Return the [x, y] coordinate for the center point of the cell that contains the specified text.  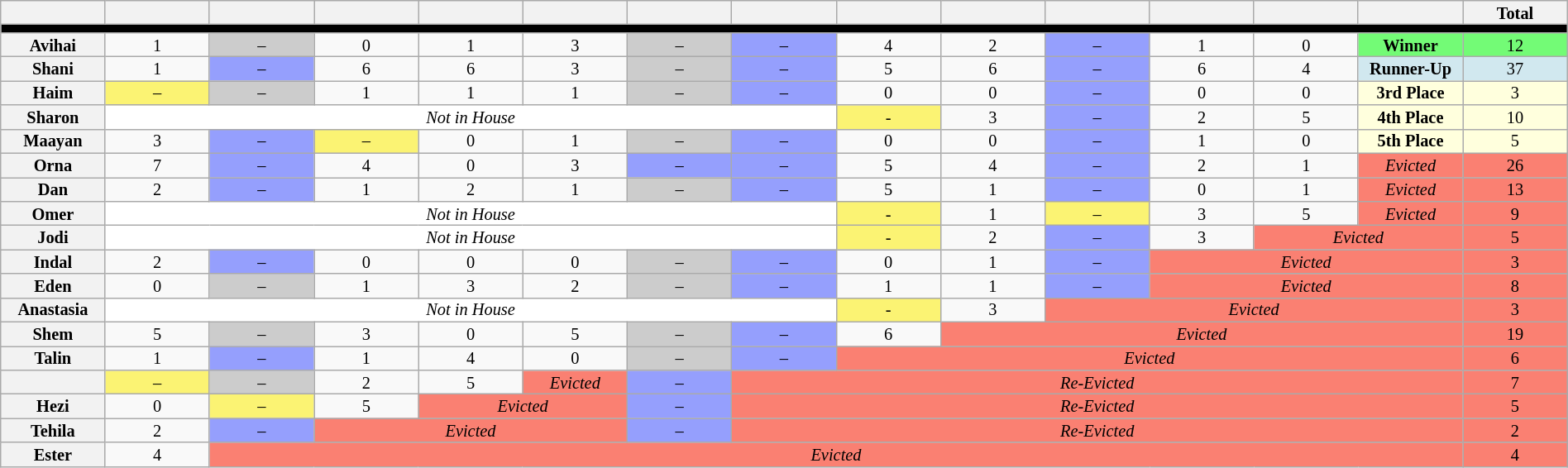
Maayan [53, 141]
5th Place [1410, 141]
10 [1515, 117]
4th Place [1410, 117]
Orna [53, 165]
Dan [53, 189]
Tehila [53, 430]
Haim [53, 93]
Runner-Up [1410, 68]
Total [1515, 12]
Shem [53, 334]
Hezi [53, 405]
12 [1515, 45]
37 [1515, 68]
Winner [1410, 45]
Jodi [53, 236]
3rd Place [1410, 93]
13 [1515, 189]
Omer [53, 213]
Ester [53, 455]
8 [1515, 286]
19 [1515, 334]
26 [1515, 165]
Sharon [53, 117]
Avihai [53, 45]
Eden [53, 286]
Anastasia [53, 309]
Talin [53, 357]
9 [1515, 213]
Indal [53, 261]
Shani [53, 68]
